Extract the (X, Y) coordinate from the center of the cell holding the provided text.  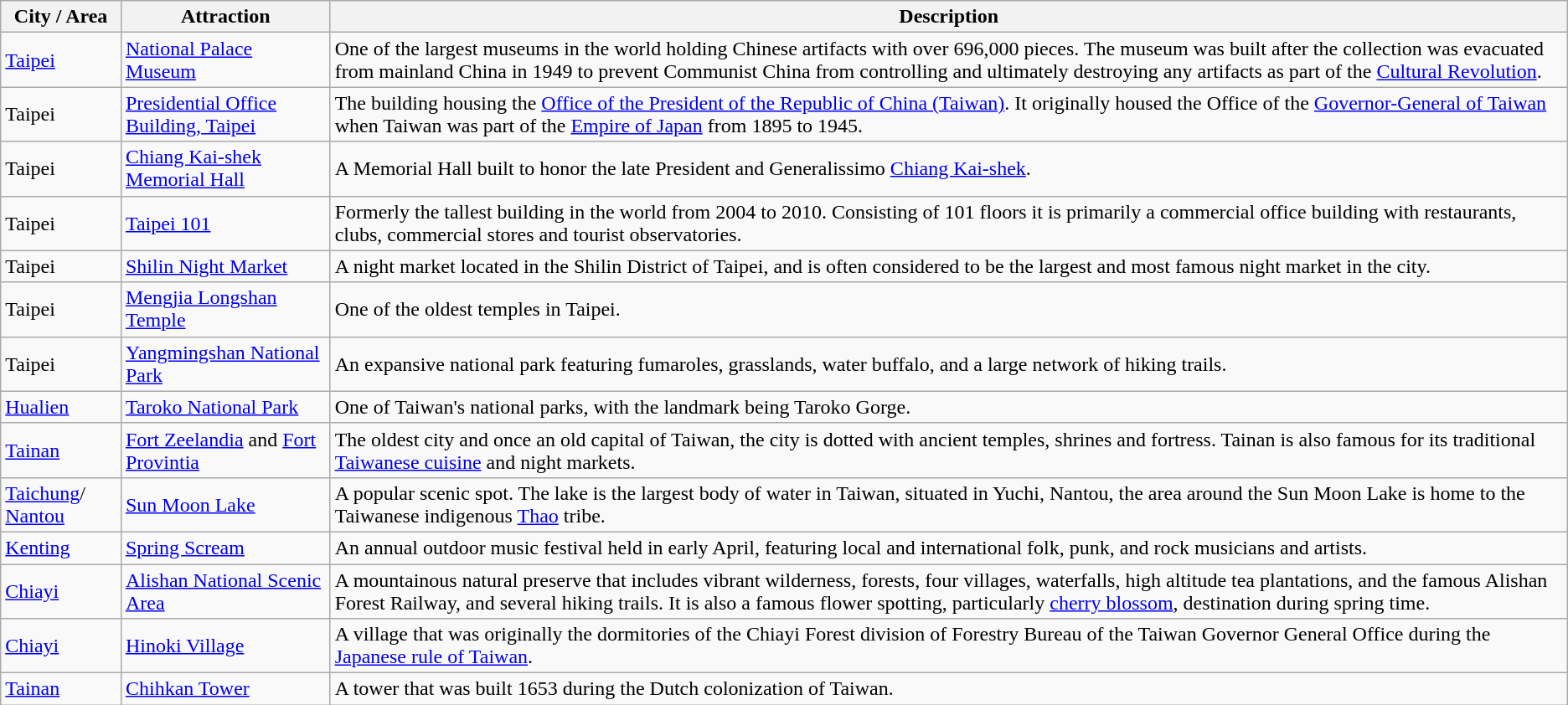
Chihkan Tower (225, 689)
National Palace Museum (225, 60)
City / Area (61, 17)
Description (948, 17)
An annual outdoor music festival held in early April, featuring local and international folk, punk, and rock musicians and artists. (948, 548)
Kenting (61, 548)
Shilin Night Market (225, 266)
Attraction (225, 17)
A night market located in the Shilin District of Taipei, and is often considered to be the largest and most famous night market in the city. (948, 266)
Chiang Kai-shek Memorial Hall (225, 169)
An expansive national park featuring fumaroles, grasslands, water buffalo, and a large network of hiking trails. (948, 363)
Alishan National Scenic Area (225, 591)
Spring Scream (225, 548)
Taichung/ Nantou (61, 504)
One of Taiwan's national parks, with the landmark being Taroko Gorge. (948, 407)
Presidential Office Building, Taipei (225, 114)
Sun Moon Lake (225, 504)
A Memorial Hall built to honor the late President and Generalissimo Chiang Kai-shek. (948, 169)
Mengjia Longshan Temple (225, 310)
Taroko National Park (225, 407)
Fort Zeelandia and Fort Provintia (225, 450)
Hinoki Village (225, 646)
One of the oldest temples in Taipei. (948, 310)
Taipei 101 (225, 223)
Hualien (61, 407)
Yangmingshan National Park (225, 363)
A tower that was built 1653 during the Dutch colonization of Taiwan. (948, 689)
